Search for the cell housing the specified text and yield its (X, Y) center coordinate. 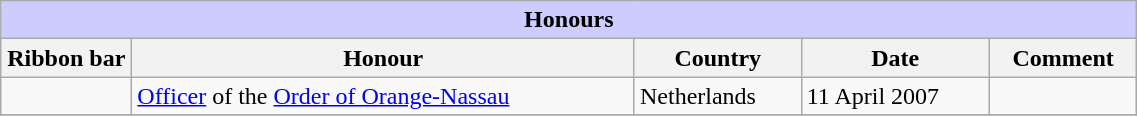
11 April 2007 (895, 96)
Officer of the Order of Orange-Nassau (384, 96)
Date (895, 58)
Honours (569, 20)
Country (718, 58)
Comment (1062, 58)
Ribbon bar (66, 58)
Netherlands (718, 96)
Honour (384, 58)
